Detect which cell encompasses the target text, then output its (X, Y) center coordinate. 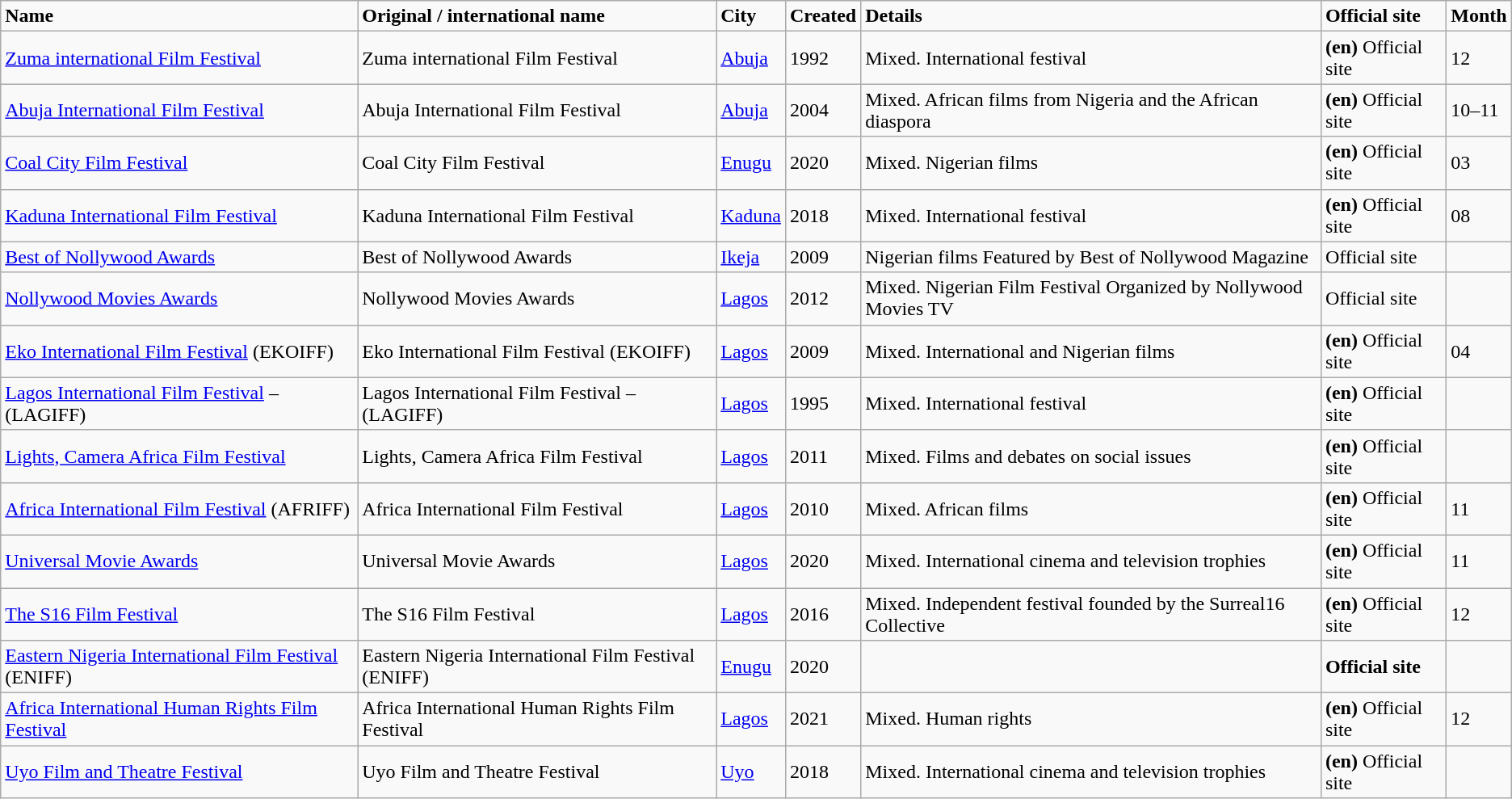
Mixed. Nigerian films (1091, 163)
Details (1091, 16)
Africa International Film Festival (537, 509)
Kaduna (751, 215)
08 (1479, 215)
Mixed. Human rights (1091, 719)
2016 (822, 614)
04 (1479, 351)
Mixed. African films (1091, 509)
Created (822, 16)
2012 (822, 299)
1995 (822, 404)
2004 (822, 110)
Africa International Film Festival (AFRIFF) (179, 509)
Mixed. Independent festival founded by the Surreal16 Collective (1091, 614)
Mixed. African films from Nigeria and the African diaspora (1091, 110)
03 (1479, 163)
Original / international name (537, 16)
Month (1479, 16)
Name (179, 16)
Ikeja (751, 257)
2010 (822, 509)
City (751, 16)
Mixed. International and Nigerian films (1091, 351)
2011 (822, 456)
Mixed. Nigerian Film Festival Organized by Nollywood Movies TV (1091, 299)
Nigerian films Featured by Best of Nollywood Magazine (1091, 257)
Uyo (751, 772)
2021 (822, 719)
Mixed. Films and debates on social issues (1091, 456)
1992 (822, 58)
10–11 (1479, 110)
